Identify which cell holds the provided text, then report its (x, y) central coordinate. 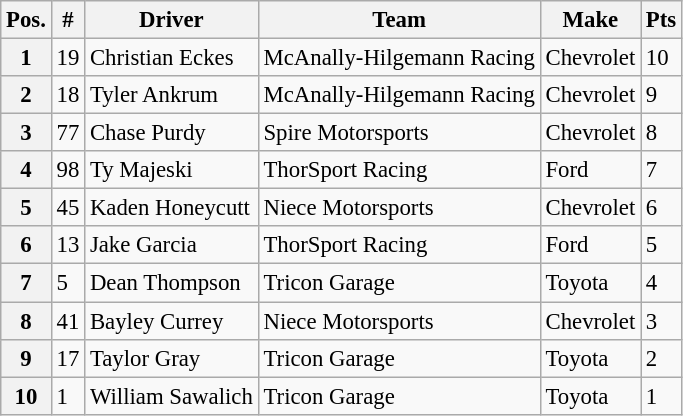
Ty Majeski (172, 170)
Team (399, 20)
17 (68, 358)
Pts (662, 20)
45 (68, 208)
13 (68, 245)
Taylor Gray (172, 358)
19 (68, 58)
Bayley Currey (172, 321)
77 (68, 133)
98 (68, 170)
Jake Garcia (172, 245)
Driver (172, 20)
Pos. (26, 20)
18 (68, 95)
Spire Motorsports (399, 133)
Dean Thompson (172, 283)
41 (68, 321)
William Sawalich (172, 396)
Kaden Honeycutt (172, 208)
Chase Purdy (172, 133)
Christian Eckes (172, 58)
# (68, 20)
Make (590, 20)
Tyler Ankrum (172, 95)
